Scan for the cell matching the given text and deliver its (x, y) coordinate at center. 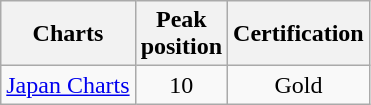
Gold (299, 85)
Japan Charts (68, 85)
Certification (299, 34)
Peakposition (181, 34)
10 (181, 85)
Charts (68, 34)
